Capture the cell that displays the provided text and extract its (X, Y) central coordinate. 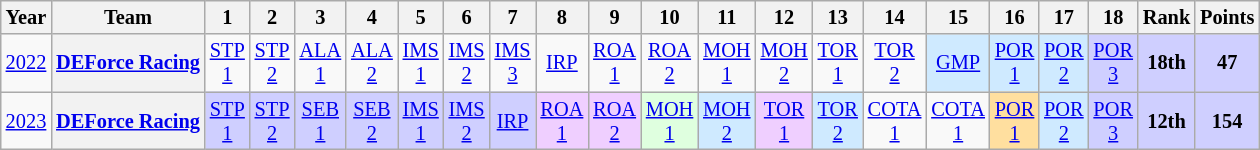
9 (614, 17)
17 (1064, 17)
SEB2 (372, 121)
3 (321, 17)
2022 (26, 63)
11 (726, 17)
47 (1227, 63)
Points (1227, 17)
12th (1166, 121)
7 (513, 17)
14 (895, 17)
2 (272, 17)
4 (372, 17)
Rank (1166, 17)
18th (1166, 63)
15 (958, 17)
1 (228, 17)
SEB1 (321, 121)
12 (784, 17)
ALA1 (321, 63)
13 (838, 17)
18 (1114, 17)
154 (1227, 121)
Year (26, 17)
2023 (26, 121)
ALA2 (372, 63)
8 (562, 17)
Team (128, 17)
6 (467, 17)
GMP (958, 63)
5 (421, 17)
10 (670, 17)
16 (1014, 17)
IMS3 (513, 63)
